Detect which cell encompasses the target text, then output its [X, Y] center coordinate. 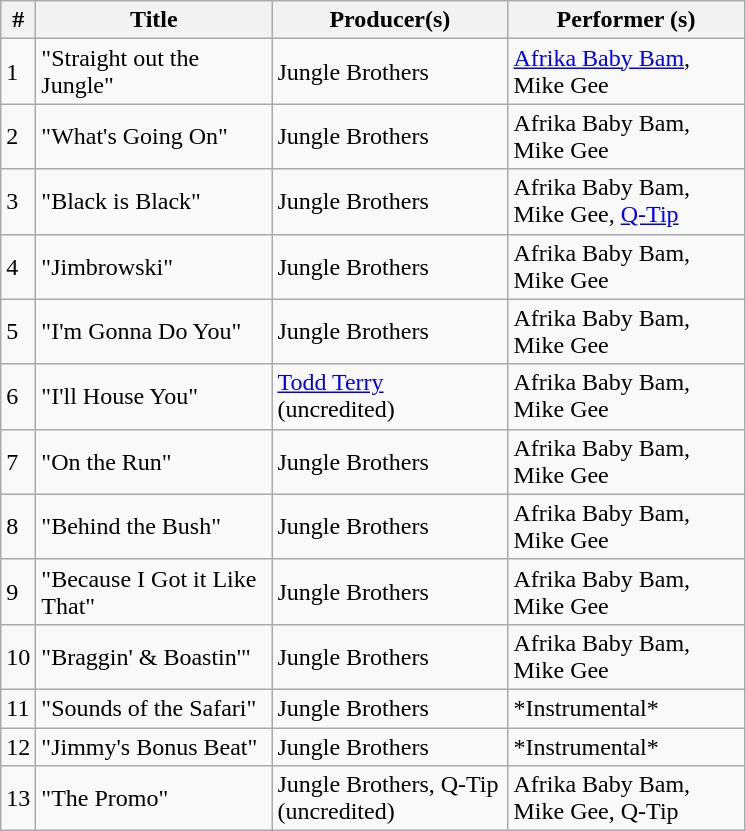
"Because I Got it Like That" [154, 592]
2 [18, 136]
Performer (s) [626, 20]
13 [18, 798]
"Sounds of the Safari" [154, 708]
9 [18, 592]
Producer(s) [390, 20]
Jungle Brothers, Q-Tip (uncredited) [390, 798]
"I'm Gonna Do You" [154, 332]
4 [18, 266]
7 [18, 462]
1 [18, 72]
"Jimmy's Bonus Beat" [154, 747]
"On the Run" [154, 462]
12 [18, 747]
"Black is Black" [154, 202]
10 [18, 656]
6 [18, 396]
11 [18, 708]
"I'll House You" [154, 396]
"Jimbrowski" [154, 266]
"Braggin' & Boastin'" [154, 656]
# [18, 20]
3 [18, 202]
"What's Going On" [154, 136]
Title [154, 20]
"Behind the Bush" [154, 526]
"Straight out the Jungle" [154, 72]
5 [18, 332]
8 [18, 526]
Todd Terry (uncredited) [390, 396]
"The Promo" [154, 798]
